Detect which cell encompasses the target text, then output its (X, Y) center coordinate. 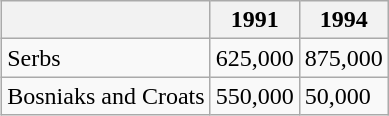
1994 (344, 20)
Serbs (106, 58)
875,000 (344, 58)
Bosniaks and Croats (106, 96)
50,000 (344, 96)
550,000 (254, 96)
1991 (254, 20)
625,000 (254, 58)
